Detect which cell encompasses the target text, then output its [x, y] center coordinate. 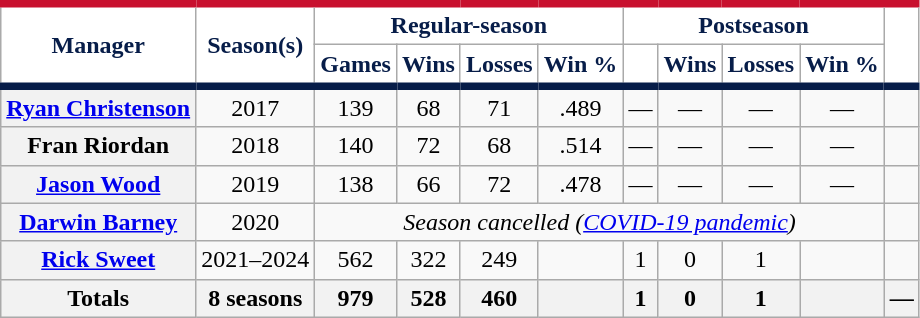
562 [356, 260]
Darwin Barney [98, 222]
Fran Riordan [98, 146]
2017 [256, 106]
66 [428, 184]
.489 [580, 106]
Totals [98, 298]
138 [356, 184]
140 [356, 146]
322 [428, 260]
2021–2024 [256, 260]
Rick Sweet [98, 260]
Season(s) [256, 45]
528 [428, 298]
.514 [580, 146]
Postseason [754, 24]
249 [499, 260]
.478 [580, 184]
71 [499, 106]
Season cancelled (COVID-19 pandemic) [600, 222]
Regular-season [469, 24]
Manager [98, 45]
2018 [256, 146]
Jason Wood [98, 184]
Ryan Christenson [98, 106]
2019 [256, 184]
139 [356, 106]
2020 [256, 222]
979 [356, 298]
460 [499, 298]
8 seasons [256, 298]
Games [356, 66]
